Determine the (x, y) coordinate at the center of the cell enclosing the given text.  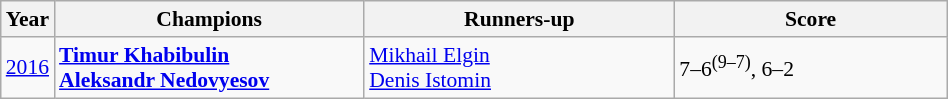
Timur Khabibulin Aleksandr Nedovyesov (209, 68)
Score (810, 19)
Champions (209, 19)
7–6(9–7), 6–2 (810, 68)
Runners-up (519, 19)
Mikhail Elgin Denis Istomin (519, 68)
Year (28, 19)
2016 (28, 68)
